Return the [X, Y] coordinate for the center point of the cell that contains the specified text.  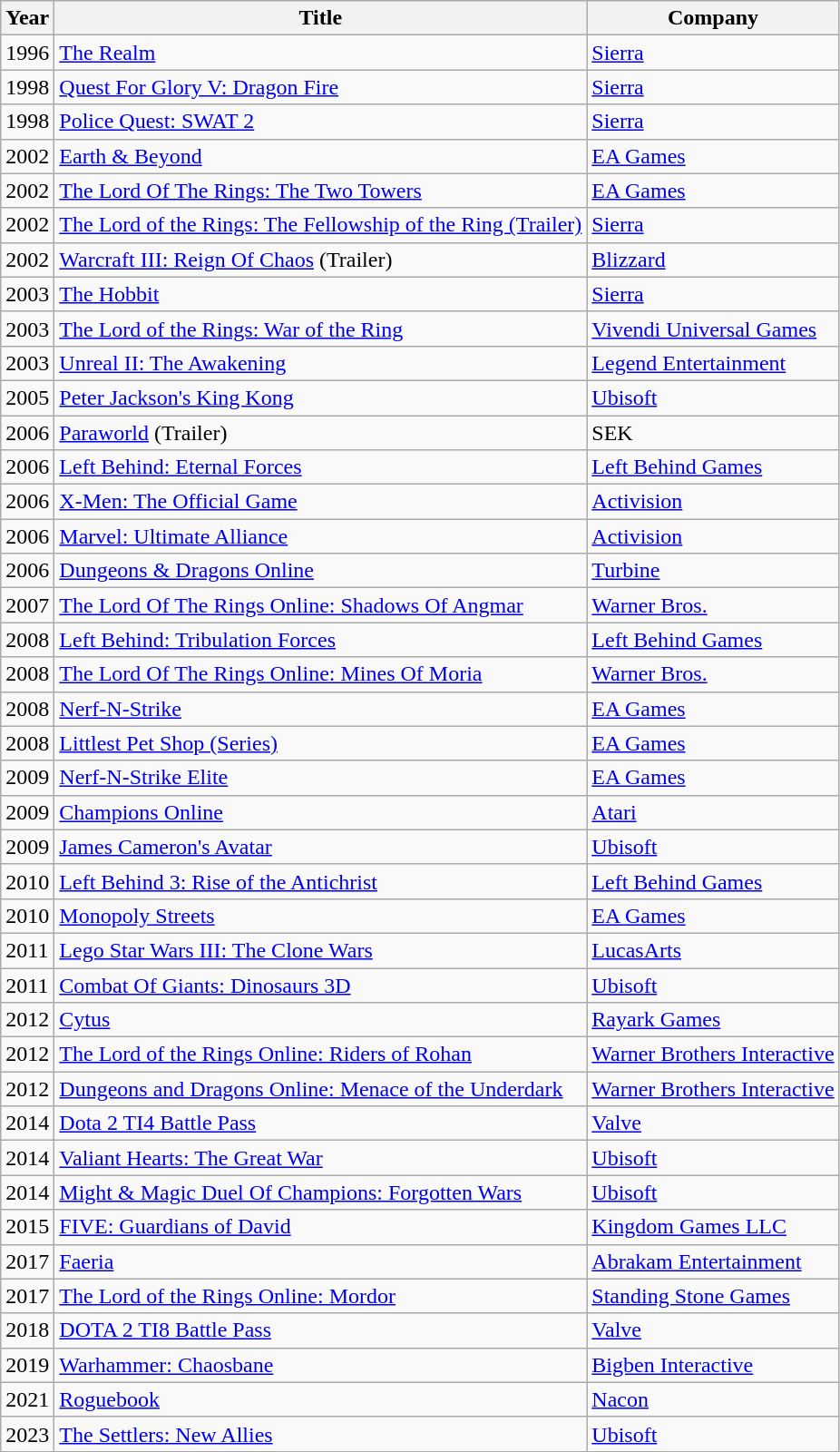
Champions Online [321, 812]
Marvel: Ultimate Alliance [321, 536]
FIVE: Guardians of David [321, 1227]
The Settlers: New Allies [321, 1434]
Unreal II: The Awakening [321, 363]
Nerf-N-Strike [321, 709]
Dungeons & Dragons Online [321, 571]
Left Behind: Eternal Forces [321, 467]
Abrakam Entertainment [713, 1261]
Rayark Games [713, 1020]
James Cameron's Avatar [321, 847]
The Lord of the Rings: The Fellowship of the Ring (Trailer) [321, 225]
Warhammer: Chaosbane [321, 1365]
The Lord of the Rings Online: Riders of Rohan [321, 1055]
Atari [713, 812]
2021 [27, 1399]
Valiant Hearts: The Great War [321, 1158]
2023 [27, 1434]
X-Men: The Official Game [321, 502]
Warcraft III: Reign Of Chaos (Trailer) [321, 260]
1996 [27, 53]
Quest For Glory V: Dragon Fire [321, 87]
Monopoly Streets [321, 916]
2007 [27, 605]
Kingdom Games LLC [713, 1227]
DOTA 2 TI8 Battle Pass [321, 1330]
Company [713, 18]
Roguebook [321, 1399]
The Lord Of The Rings Online: Mines Of Moria [321, 674]
Nerf-N-Strike Elite [321, 778]
Standing Stone Games [713, 1296]
Faeria [321, 1261]
SEK [713, 433]
2018 [27, 1330]
LucasArts [713, 950]
Might & Magic Duel Of Champions: Forgotten Wars [321, 1192]
2015 [27, 1227]
Vivendi Universal Games [713, 329]
Legend Entertainment [713, 363]
Littlest Pet Shop (Series) [321, 743]
The Lord of the Rings: War of the Ring [321, 329]
Bigben Interactive [713, 1365]
Year [27, 18]
Nacon [713, 1399]
Paraworld (Trailer) [321, 433]
The Hobbit [321, 294]
Earth & Beyond [321, 156]
The Realm [321, 53]
2005 [27, 397]
Left Behind: Tribulation Forces [321, 640]
Peter Jackson's King Kong [321, 397]
Left Behind 3: Rise of the Antichrist [321, 881]
Dungeons and Dragons Online: Menace of the Underdark [321, 1089]
Combat Of Giants: Dinosaurs 3D [321, 985]
Police Quest: SWAT 2 [321, 122]
Turbine [713, 571]
Cytus [321, 1020]
The Lord Of The Rings Online: Shadows Of Angmar [321, 605]
Lego Star Wars III: The Clone Wars [321, 950]
2019 [27, 1365]
The Lord of the Rings Online: Mordor [321, 1296]
Dota 2 TI4 Battle Pass [321, 1123]
Blizzard [713, 260]
The Lord Of The Rings: The Two Towers [321, 191]
Title [321, 18]
